Determine the [X, Y] coordinate at the center of the cell enclosing the given text.  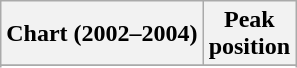
Chart (2002–2004) [102, 34]
Peakposition [249, 34]
